Find where the given text appears and provide that cell's center as [X, Y] coordinate. 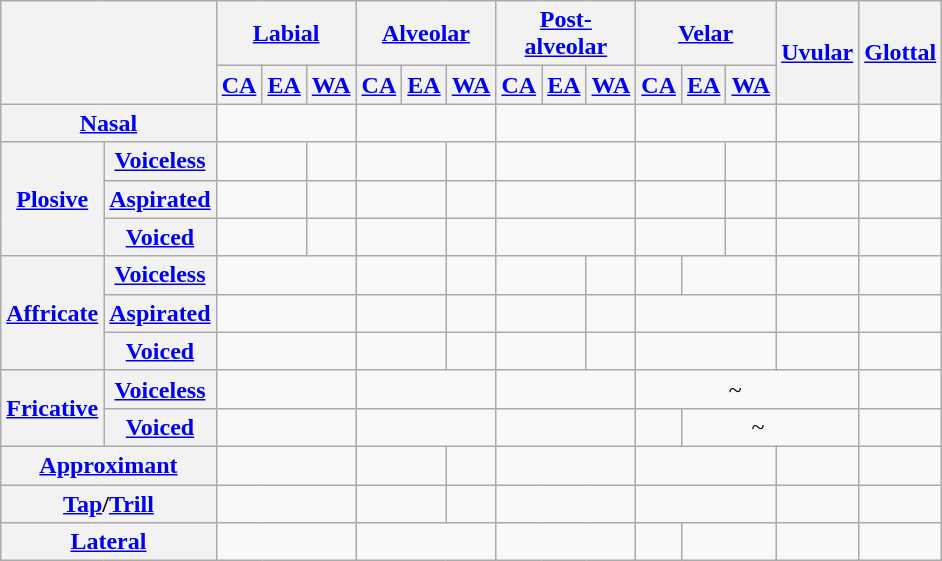
Labial [286, 34]
Velar [706, 34]
Fricative [52, 408]
Approximant [108, 465]
Affricate [52, 313]
Alveolar [426, 34]
Nasal [108, 123]
Glottal [900, 52]
Lateral [108, 542]
Tap/Trill [108, 503]
Uvular [818, 52]
Plosive [52, 199]
Post-alveolar [566, 34]
